Pinpoint the cell where the given text exists, returning its (X, Y) midpoint coordinate. 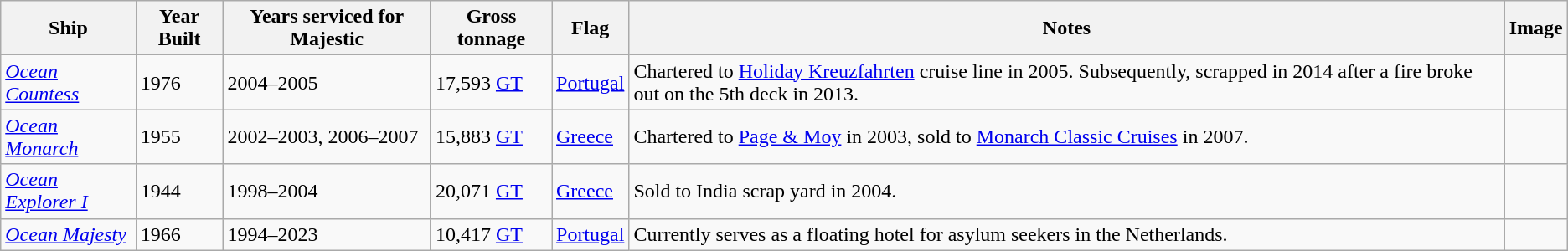
2004–2005 (327, 82)
15,883 GT (491, 137)
Gross tonnage (491, 28)
2002–2003, 2006–2007 (327, 137)
1966 (179, 234)
1944 (179, 191)
1994–2023 (327, 234)
Notes (1067, 28)
Chartered to Page & Moy in 2003, sold to Monarch Classic Cruises in 2007. (1067, 137)
Ocean Majesty (69, 234)
Flag (590, 28)
Chartered to Holiday Kreuzfahrten cruise line in 2005. Subsequently, scrapped in 2014 after a fire broke out on the 5th deck in 2013. (1067, 82)
Ship (69, 28)
20,071 GT (491, 191)
Image (1536, 28)
Sold to India scrap yard in 2004. (1067, 191)
17,593 GT (491, 82)
Ocean Explorer I (69, 191)
Year Built (179, 28)
Ocean Monarch (69, 137)
1998–2004 (327, 191)
10,417 GT (491, 234)
Currently serves as a floating hotel for asylum seekers in the Netherlands. (1067, 234)
Ocean Countess (69, 82)
1976 (179, 82)
1955 (179, 137)
Years serviced for Majestic (327, 28)
